Capture the cell that displays the provided text and extract its [X, Y] central coordinate. 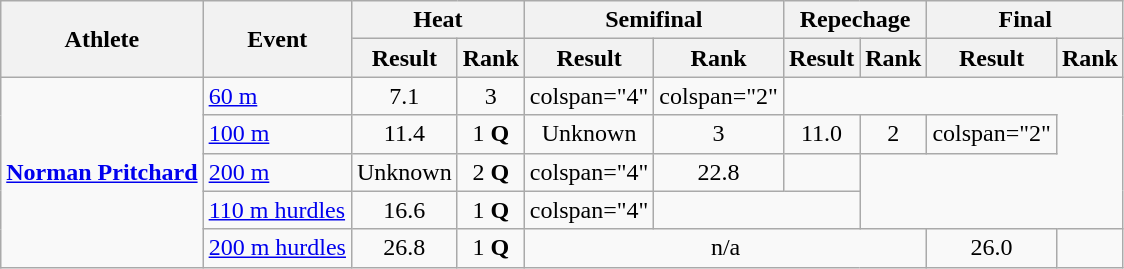
7.1 [404, 96]
110 m hurdles [277, 210]
22.8 [719, 172]
11.4 [404, 134]
26.8 [404, 248]
2 Q [490, 172]
60 m [277, 96]
Heat [438, 20]
Semifinal [654, 20]
26.0 [992, 248]
11.0 [821, 134]
200 m [277, 172]
Repechage [855, 20]
Norman Pritchard [102, 172]
Final [1026, 20]
n/a [726, 248]
200 m hurdles [277, 248]
Event [277, 39]
Athlete [102, 39]
100 m [277, 134]
16.6 [404, 210]
2 [894, 134]
